Provide the (X, Y) coordinate of the cell's center where the given text is located.  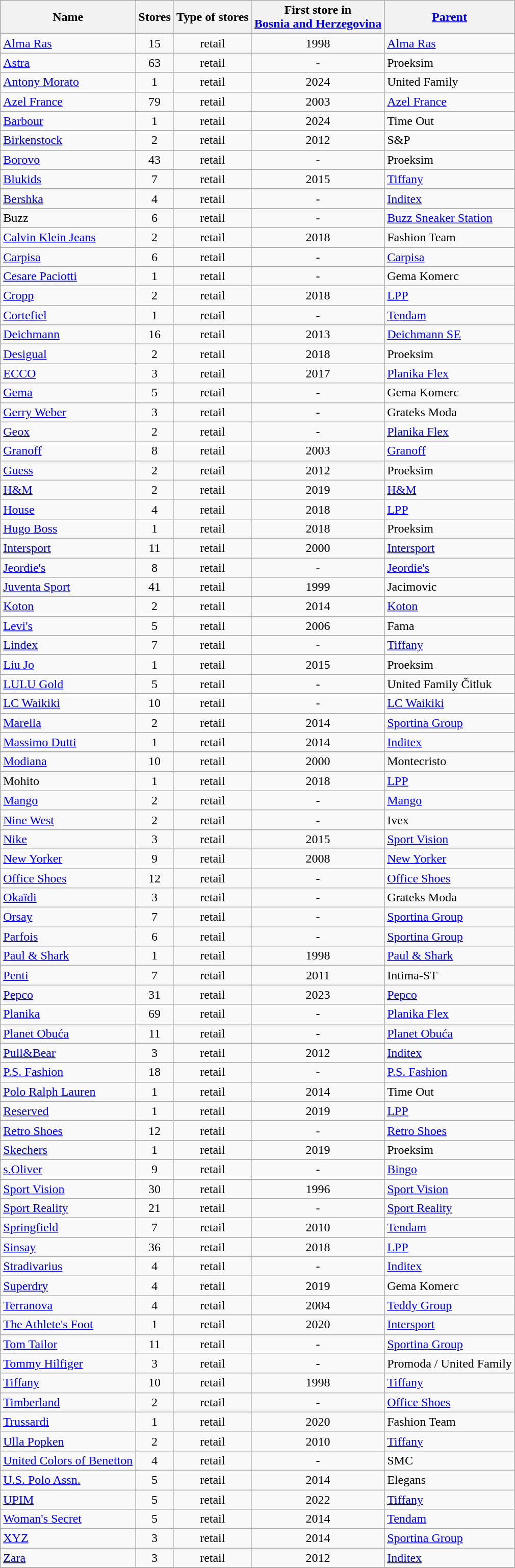
Fama (450, 626)
2013 (318, 335)
Reserved (68, 1111)
1996 (318, 1189)
Ivex (450, 820)
Massimo Dutti (68, 742)
2022 (318, 1499)
Superdry (68, 1286)
16 (155, 335)
Geox (68, 432)
63 (155, 63)
Birkenstock (68, 140)
15 (155, 43)
United Family (450, 82)
30 (155, 1189)
Buzz (68, 218)
Bingo (450, 1169)
U.S. Polo Assn. (68, 1480)
Buzz Sneaker Station (450, 218)
S&P (450, 140)
2006 (318, 626)
Okaïdi (68, 898)
36 (155, 1247)
2004 (318, 1305)
41 (155, 587)
s.Oliver (68, 1169)
House (68, 509)
Sinsay (68, 1247)
Stradivarius (68, 1267)
Liu Jo (68, 665)
Jacimovic (450, 587)
Blukids (68, 179)
Marella (68, 723)
Skechers (68, 1150)
Guess (68, 470)
Planika (68, 1014)
Woman's Secret (68, 1519)
79 (155, 102)
Nike (68, 839)
69 (155, 1014)
Antony Morato (68, 82)
Gema (68, 393)
Juventa Sport (68, 587)
Springfield (68, 1228)
Penti (68, 975)
Barbour (68, 121)
Teddy Group (450, 1305)
Name (68, 17)
Timberland (68, 1402)
The Athlete's Foot (68, 1325)
Desigual (68, 354)
Tommy Hilfiger (68, 1363)
Zara (68, 1558)
XYZ (68, 1538)
2008 (318, 858)
UPIM (68, 1499)
Intima-ST (450, 975)
Deichmann (68, 335)
Nine West (68, 820)
Orsay (68, 917)
21 (155, 1208)
Promoda / United Family (450, 1363)
Ulla Popken (68, 1441)
United Family Čitluk (450, 684)
First store inBosnia and Herzegovina (318, 17)
1999 (318, 587)
18 (155, 1072)
31 (155, 995)
SMC (450, 1460)
Montecristo (450, 762)
Elegans (450, 1480)
Mohito (68, 781)
Trussardi (68, 1422)
2017 (318, 373)
Gerry Weber (68, 412)
Cropp (68, 296)
Type of stores (212, 17)
LULU Gold (68, 684)
43 (155, 160)
Stores (155, 17)
2023 (318, 995)
Lindex (68, 645)
Calvin Klein Jeans (68, 237)
ECCO (68, 373)
Hugo Boss (68, 528)
United Colors of Benetton (68, 1460)
Bershka (68, 198)
Astra (68, 63)
Tom Tailor (68, 1344)
Pull&Bear (68, 1053)
Parfois (68, 937)
Cesare Paciotti (68, 276)
Cortefiel (68, 315)
Modiana (68, 762)
Deichmann SE (450, 335)
Levi's (68, 626)
Terranova (68, 1305)
Borovo (68, 160)
Parent (450, 17)
2011 (318, 975)
Polo Ralph Lauren (68, 1092)
